Provide the [X, Y] coordinate of the cell's center where the given text is located.  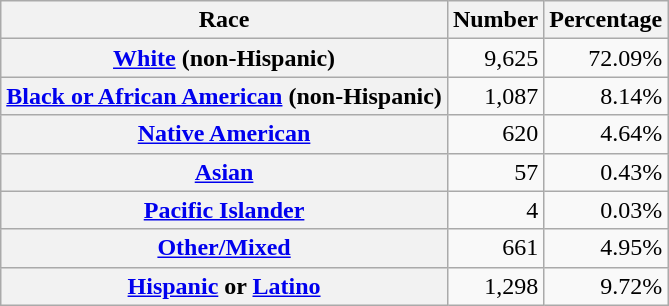
Number [495, 20]
0.43% [606, 172]
4.64% [606, 134]
Black or African American (non-Hispanic) [224, 96]
1,087 [495, 96]
Asian [224, 172]
1,298 [495, 286]
57 [495, 172]
Percentage [606, 20]
4 [495, 210]
661 [495, 248]
0.03% [606, 210]
4.95% [606, 248]
8.14% [606, 96]
9,625 [495, 58]
Race [224, 20]
9.72% [606, 286]
Other/Mixed [224, 248]
White (non-Hispanic) [224, 58]
Hispanic or Latino [224, 286]
Native American [224, 134]
620 [495, 134]
Pacific Islander [224, 210]
72.09% [606, 58]
